Extract the (x, y) coordinate from the center of the cell holding the provided text.  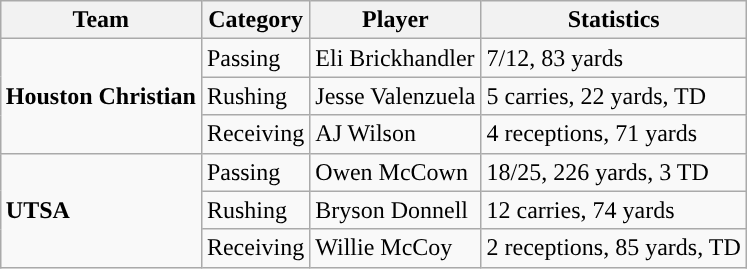
Willie McCoy (396, 248)
Jesse Valenzuela (396, 96)
Eli Brickhandler (396, 58)
12 carries, 74 yards (614, 210)
Owen McCown (396, 172)
Player (396, 20)
Category (255, 20)
Team (100, 20)
AJ Wilson (396, 134)
18/25, 226 yards, 3 TD (614, 172)
2 receptions, 85 yards, TD (614, 248)
7/12, 83 yards (614, 58)
4 receptions, 71 yards (614, 134)
UTSA (100, 210)
Bryson Donnell (396, 210)
Statistics (614, 20)
Houston Christian (100, 96)
5 carries, 22 yards, TD (614, 96)
